Locate the cell with the specified text and output its [x, y] center coordinate. 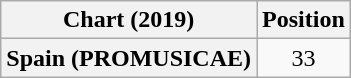
Position [304, 20]
33 [304, 58]
Chart (2019) [129, 20]
Spain (PROMUSICAE) [129, 58]
